Extract the [x, y] coordinate from the center of the cell holding the provided text.  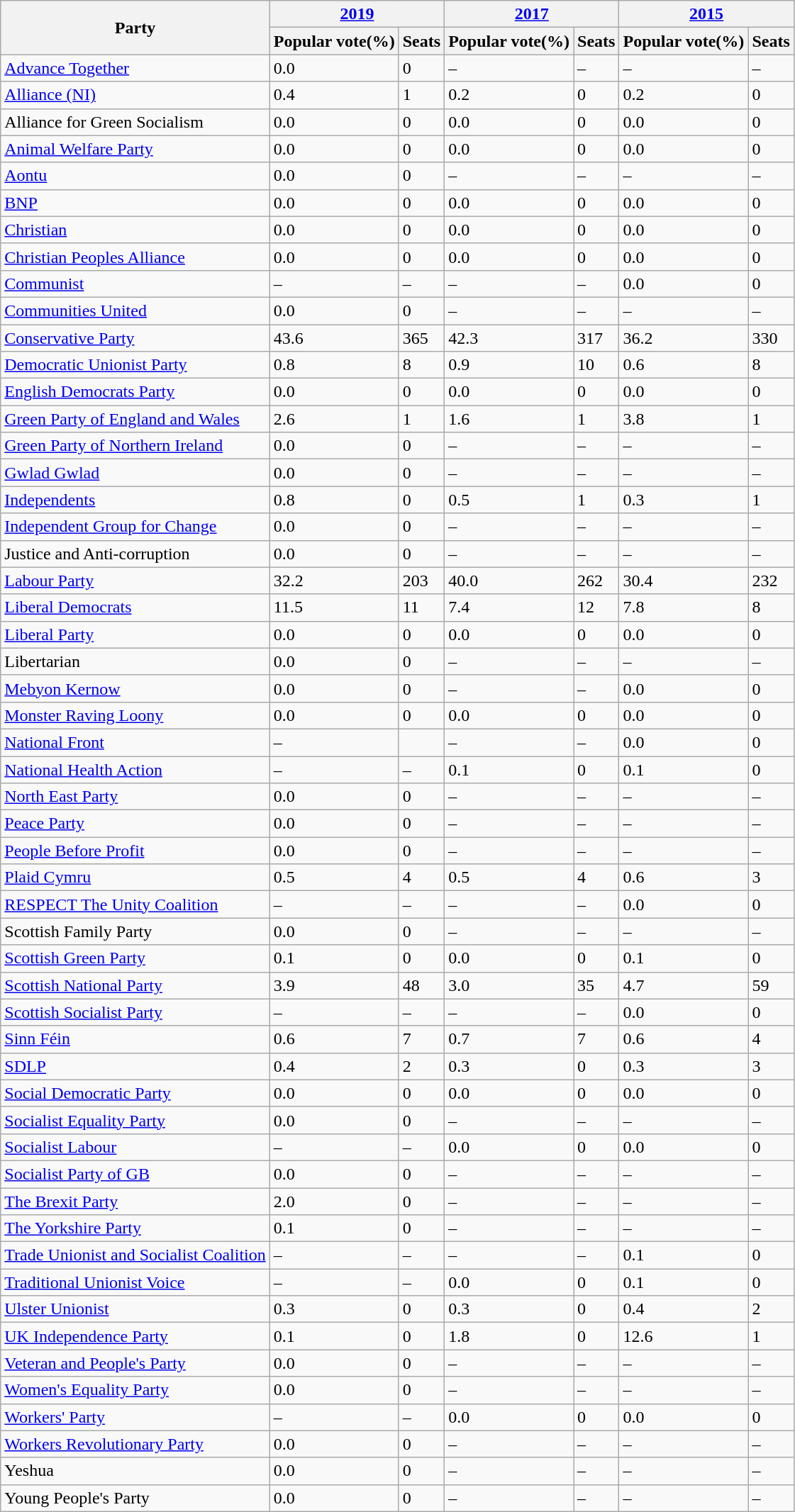
330 [771, 338]
10 [596, 365]
3.9 [334, 985]
Democratic Unionist Party [135, 365]
Women's Equality Party [135, 1390]
People Before Profit [135, 851]
Christian Peoples Alliance [135, 257]
43.6 [334, 338]
Conservative Party [135, 338]
11 [421, 607]
Green Party of England and Wales [135, 419]
Trade Unionist and Socialist Coalition [135, 1255]
Independent Group for Change [135, 527]
365 [421, 338]
Party [135, 28]
Communities United [135, 310]
Mebyon Kernow [135, 688]
Monster Raving Loony [135, 715]
2.0 [334, 1202]
2.6 [334, 419]
Sinn Féin [135, 1039]
Socialist Labour [135, 1147]
0.7 [509, 1039]
Plaid Cymru [135, 878]
Peace Party [135, 824]
Liberal Democrats [135, 607]
Libertarian [135, 661]
11.5 [334, 607]
SDLP [135, 1066]
Scottish Green Party [135, 958]
317 [596, 338]
Scottish Family Party [135, 931]
The Yorkshire Party [135, 1228]
12 [596, 607]
2019 [357, 14]
1.6 [509, 419]
RESPECT The Unity Coalition [135, 905]
National Front [135, 742]
36.2 [684, 338]
59 [771, 985]
7.8 [684, 607]
Young People's Party [135, 1498]
1.8 [509, 1336]
Yeshua [135, 1471]
Socialist Party of GB [135, 1174]
32.2 [334, 581]
Aontu [135, 176]
Alliance (NI) [135, 95]
232 [771, 581]
UK Independence Party [135, 1336]
3.0 [509, 985]
BNP [135, 203]
The Brexit Party [135, 1202]
Green Party of Northern Ireland [135, 446]
262 [596, 581]
30.4 [684, 581]
Gwlad Gwlad [135, 473]
12.6 [684, 1336]
0.9 [509, 365]
4.7 [684, 985]
Liberal Party [135, 634]
Workers' Party [135, 1417]
Traditional Unionist Voice [135, 1282]
Veteran and People's Party [135, 1363]
203 [421, 581]
3.8 [684, 419]
Alliance for Green Socialism [135, 122]
Ulster Unionist [135, 1309]
Scottish National Party [135, 985]
Communist [135, 284]
42.3 [509, 338]
Independents [135, 500]
Animal Welfare Party [135, 149]
Workers Revolutionary Party [135, 1444]
48 [421, 985]
35 [596, 985]
English Democrats Party [135, 392]
Christian [135, 230]
Labour Party [135, 581]
7.4 [509, 607]
Advance Together [135, 68]
North East Party [135, 797]
2015 [706, 14]
National Health Action [135, 769]
Socialist Equality Party [135, 1120]
Scottish Socialist Party [135, 1012]
40.0 [509, 581]
Justice and Anti-corruption [135, 554]
Social Democratic Party [135, 1093]
2017 [532, 14]
